Output the (X, Y) coordinate of the center of the cell containing the given text.  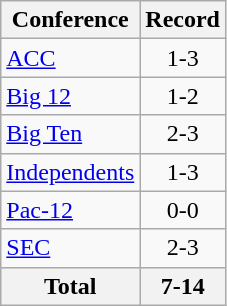
Pac-12 (70, 210)
Conference (70, 20)
0-0 (183, 210)
Record (183, 20)
Big 12 (70, 96)
Big Ten (70, 134)
SEC (70, 248)
ACC (70, 58)
Total (70, 286)
1-2 (183, 96)
7-14 (183, 286)
Independents (70, 172)
